Extract the (X, Y) coordinate from the center of the cell holding the provided text.  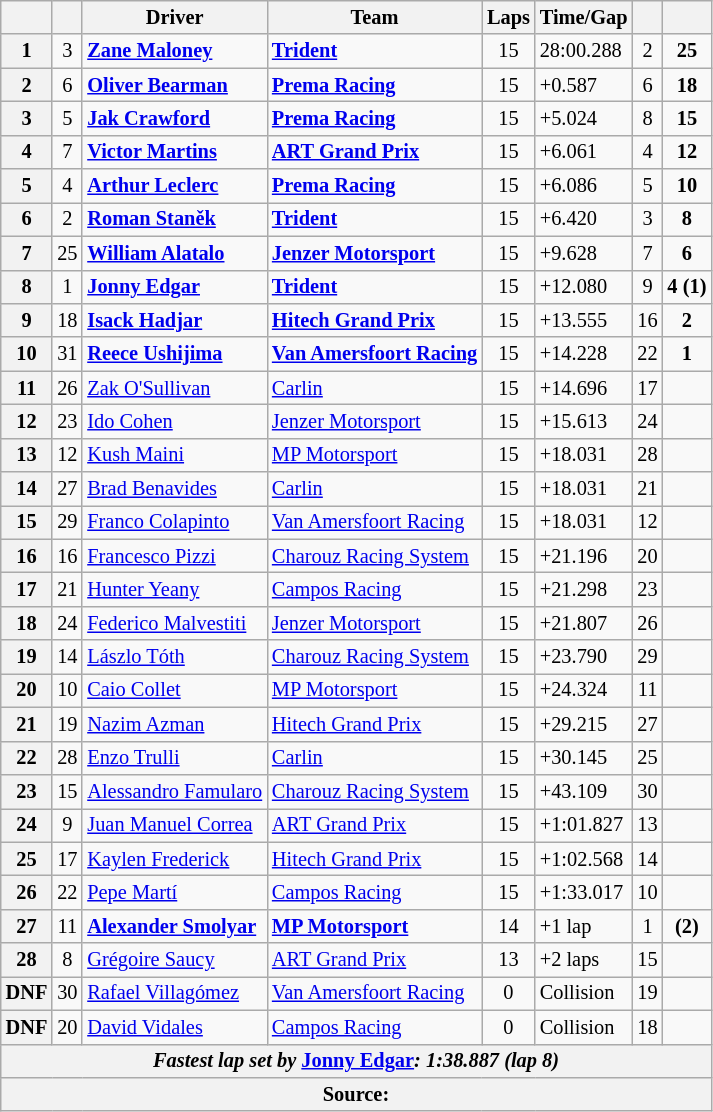
Isack Hadjar (174, 320)
+9.628 (584, 253)
+6.420 (584, 219)
Enzo Trulli (174, 758)
Rafael Villagómez (174, 993)
Arthur Leclerc (174, 186)
Francesco Pizzi (174, 556)
28:00.288 (584, 51)
Nazim Azman (174, 724)
Victor Martins (174, 152)
+43.109 (584, 791)
Brad Benavides (174, 489)
Federico Malvestiti (174, 623)
Hunter Yeany (174, 589)
Zak O'Sullivan (174, 388)
David Vidales (174, 1027)
Zane Maloney (174, 51)
+1:33.017 (584, 892)
(2) (688, 926)
31 (67, 354)
4 (1) (688, 287)
Team (374, 17)
Time/Gap (584, 17)
Driver (174, 17)
Juan Manuel Correa (174, 825)
Laps (508, 17)
+21.196 (584, 556)
Source: (356, 1094)
+21.298 (584, 589)
Jak Crawford (174, 118)
Alessandro Famularo (174, 791)
Pepe Martí (174, 892)
+15.613 (584, 421)
+12.080 (584, 287)
+2 laps (584, 960)
+5.024 (584, 118)
+6.086 (584, 186)
+23.790 (584, 657)
William Alatalo (174, 253)
Jonny Edgar (174, 287)
Caio Collet (174, 690)
Kush Maini (174, 455)
+1 lap (584, 926)
+1:02.568 (584, 859)
Grégoire Saucy (174, 960)
Fastest lap set by Jonny Edgar: 1:38.887 (lap 8) (356, 1061)
+1:01.827 (584, 825)
Oliver Bearman (174, 85)
Ido Cohen (174, 421)
Reece Ushijima (174, 354)
Alexander Smolyar (174, 926)
+0.587 (584, 85)
Franco Colapinto (174, 522)
+24.324 (584, 690)
Kaylen Frederick (174, 859)
Lászlo Tóth (174, 657)
+21.807 (584, 623)
Roman Staněk (174, 219)
+30.145 (584, 758)
+14.228 (584, 354)
+29.215 (584, 724)
+6.061 (584, 152)
+13.555 (584, 320)
+14.696 (584, 388)
